Detect which cell encompasses the target text, then output its (x, y) center coordinate. 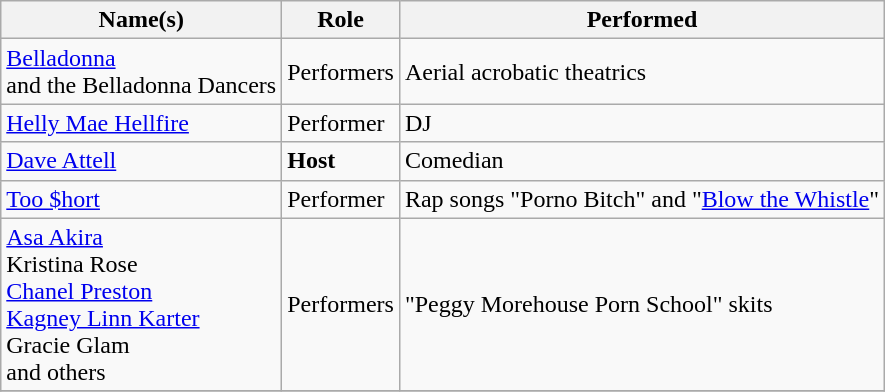
Belladonna and the Belladonna Dancers (142, 72)
"Peggy Morehouse Porn School" skits (642, 304)
Performed (642, 20)
DJ (642, 123)
Aerial acrobatic theatrics (642, 72)
Dave Attell (142, 161)
Name(s) (142, 20)
Rap songs "Porno Bitch" and "Blow the Whistle" (642, 199)
Host (341, 161)
Role (341, 20)
Too $hort (142, 199)
Comedian (642, 161)
Helly Mae Hellfire (142, 123)
Asa AkiraKristina RoseChanel PrestonKagney Linn KarterGracie Glamand others (142, 304)
